Capture the cell that displays the provided text and extract its [X, Y] central coordinate. 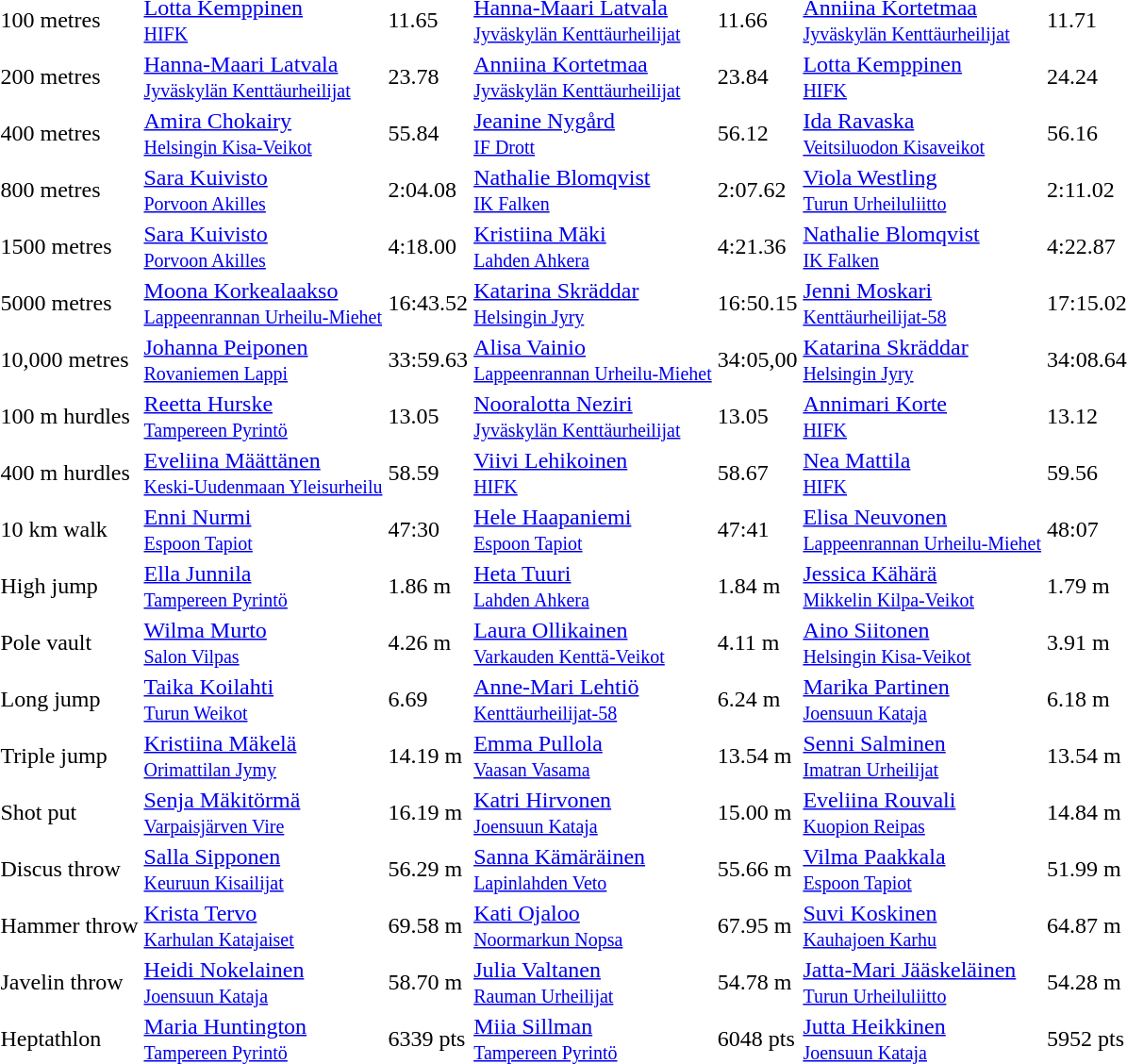
Eveliina RouvaliKuopion Reipas [922, 813]
16.19 m [428, 813]
Senni SalminenImatran Urheilijat [922, 756]
Wilma MurtoSalon Vilpas [263, 643]
55.66 m [757, 870]
Krista TervoKarhulan Katajaiset [263, 926]
2:07.62 [757, 191]
13.54 m [757, 756]
Jatta-Mari JääskeläinenTurun Urheiluliitto [922, 983]
Jenni MoskariKenttäurheilijat-58 [922, 304]
Hanna-Maari LatvalaJyväskylän Kenttäurheilijat [263, 77]
Taika KoilahtiTurun Weikot [263, 700]
Jeanine NygårdIF Drott [593, 134]
1.84 m [757, 587]
4.26 m [428, 643]
58.67 [757, 474]
Nea MattilaHIFK [922, 474]
Katri HirvonenJoensuun Kataja [593, 813]
54.78 m [757, 983]
Kati OjalooNoormarkun Nopsa [593, 926]
16:50.15 [757, 304]
Viola WestlingTurun Urheiluliitto [922, 191]
Lotta KemppinenHIFK [922, 77]
Sanna KämäräinenLapinlahden Veto [593, 870]
Emma PullolaVaasan Vasama [593, 756]
Viivi LehikoinenHIFK [593, 474]
Nooralotta NeziriJyväskylän Kenttäurheilijat [593, 417]
Salla SipponenKeuruun Kisailijat [263, 870]
Elisa NeuvonenLappeenrannan Urheilu-Miehet [922, 530]
Kristiina MäkeläOrimattilan Jymy [263, 756]
47:41 [757, 530]
Alisa VainioLappeenrannan Urheilu-Miehet [593, 360]
4:21.36 [757, 247]
1.86 m [428, 587]
Amira ChokairyHelsingin Kisa-Veikot [263, 134]
58.70 m [428, 983]
58.59 [428, 474]
Reetta HurskeTampereen Pyrintö [263, 417]
Senja MäkitörmäVarpaisjärven Vire [263, 813]
Julia ValtanenRauman Urheilijat [593, 983]
Hele HaapaniemiEspoon Tapiot [593, 530]
Ida RavaskaVeitsiluodon Kisaveikot [922, 134]
23.84 [757, 77]
Marika PartinenJoensuun Kataja [922, 700]
Vilma PaakkalaEspoon Tapiot [922, 870]
56.29 m [428, 870]
Anniina KortetmaaJyväskylän Kenttäurheilijat [593, 77]
16:43.52 [428, 304]
2:04.08 [428, 191]
Johanna PeiponenRovaniemen Lappi [263, 360]
47:30 [428, 530]
Laura OllikainenVarkauden Kenttä-Veikot [593, 643]
67.95 m [757, 926]
15.00 m [757, 813]
56.12 [757, 134]
69.58 m [428, 926]
Ella JunnilaTampereen Pyrintö [263, 587]
33:59.63 [428, 360]
4:18.00 [428, 247]
55.84 [428, 134]
Eveliina MäättänenKeski-Uudenmaan Yleisurheilu [263, 474]
6.69 [428, 700]
23.78 [428, 77]
6.24 m [757, 700]
Heta TuuriLahden Ahkera [593, 587]
Kristiina MäkiLahden Ahkera [593, 247]
Annimari KorteHIFK [922, 417]
Anne-Mari LehtiöKenttäurheilijat-58 [593, 700]
Moona KorkealaaksoLappeenrannan Urheilu-Miehet [263, 304]
Heidi NokelainenJoensuun Kataja [263, 983]
14.19 m [428, 756]
34:05,00 [757, 360]
Suvi KoskinenKauhajoen Karhu [922, 926]
Aino SiitonenHelsingin Kisa-Veikot [922, 643]
4.11 m [757, 643]
Enni NurmiEspoon Tapiot [263, 530]
Jessica KähäräMikkelin Kilpa-Veikot [922, 587]
